Determine the [x, y] coordinate at the center of the cell enclosing the given text.  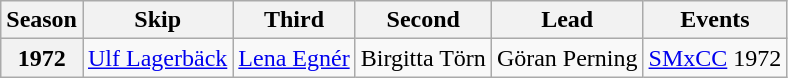
Second [423, 20]
Skip [157, 20]
Third [294, 20]
Göran Perning [567, 58]
Events [715, 20]
Lead [567, 20]
SMxCC 1972 [715, 58]
Ulf Lagerbäck [157, 58]
Birgitta Törn [423, 58]
1972 [42, 58]
Season [42, 20]
Lena Egnér [294, 58]
